Find where the given text appears and provide that cell's center as (X, Y) coordinate. 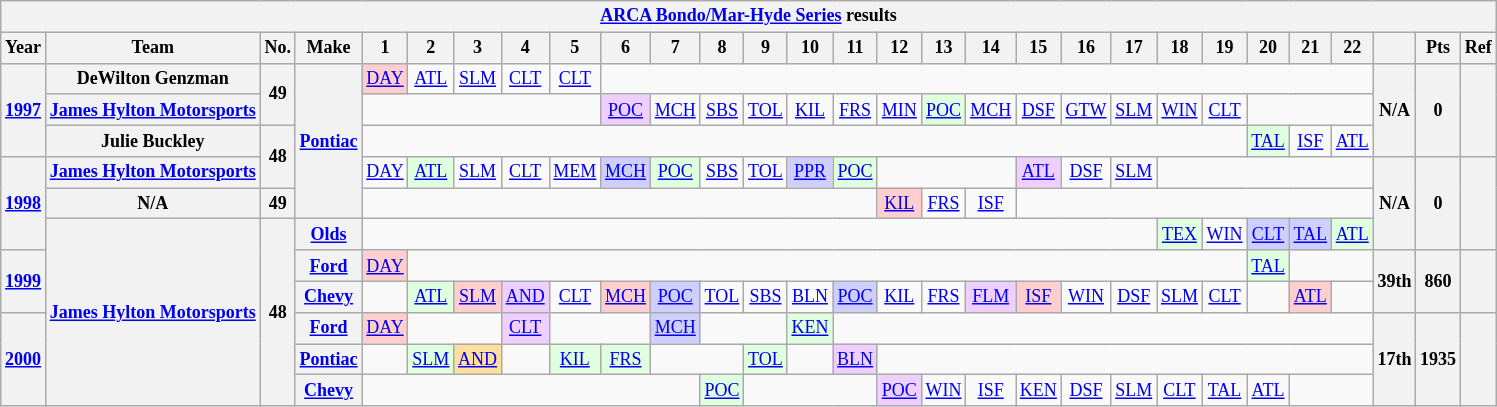
Make (328, 48)
10 (810, 48)
2 (431, 48)
21 (1310, 48)
Julie Buckley (152, 140)
DeWilton Genzman (152, 78)
MIN (899, 110)
19 (1224, 48)
6 (626, 48)
5 (575, 48)
13 (944, 48)
TEX (1180, 234)
Year (24, 48)
2000 (24, 359)
GTW (1086, 110)
15 (1039, 48)
4 (525, 48)
PPR (810, 172)
ARCA Bondo/Mar-Hyde Series results (748, 16)
9 (766, 48)
No. (278, 48)
Ref (1478, 48)
16 (1086, 48)
8 (722, 48)
1998 (24, 204)
FLM (991, 296)
18 (1180, 48)
11 (856, 48)
22 (1352, 48)
17th (1394, 359)
MEM (575, 172)
39th (1394, 281)
Team (152, 48)
1 (385, 48)
1997 (24, 110)
860 (1438, 281)
3 (478, 48)
17 (1134, 48)
1935 (1438, 359)
14 (991, 48)
Pts (1438, 48)
12 (899, 48)
1999 (24, 281)
20 (1268, 48)
Olds (328, 234)
7 (675, 48)
